Scan for the cell matching the given text and deliver its (x, y) coordinate at center. 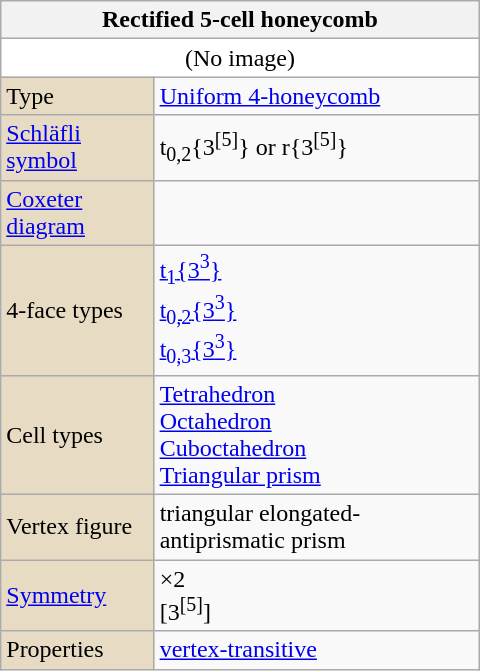
Coxeter diagram (78, 212)
t0,2{3[5]} or r{3[5]} (316, 148)
Rectified 5-cell honeycomb (240, 20)
Uniform 4-honeycomb (316, 96)
(No image) (240, 58)
Tetrahedron Octahedron Cuboctahedron Triangular prism (316, 434)
Schläfli symbol (78, 148)
4-face types (78, 310)
t1{33} t0,2{33} t0,3{33} (316, 310)
×2[3[5]] (316, 596)
Type (78, 96)
triangular elongated-antiprismatic prism (316, 528)
Cell types (78, 434)
Vertex figure (78, 528)
vertex-transitive (316, 650)
Symmetry (78, 596)
Properties (78, 650)
